Capture the cell that displays the provided text and extract its (X, Y) central coordinate. 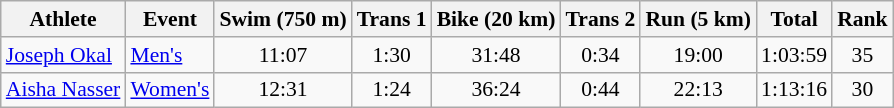
1:30 (392, 55)
1:03:59 (794, 55)
0:34 (600, 55)
Joseph Okal (64, 55)
Trans 1 (392, 19)
22:13 (698, 90)
Bike (20 km) (496, 19)
Women's (170, 90)
1:24 (392, 90)
0:44 (600, 90)
1:13:16 (794, 90)
Event (170, 19)
36:24 (496, 90)
Athlete (64, 19)
31:48 (496, 55)
35 (862, 55)
Men's (170, 55)
Trans 2 (600, 19)
30 (862, 90)
12:31 (282, 90)
Total (794, 19)
Rank (862, 19)
11:07 (282, 55)
Swim (750 m) (282, 19)
Run (5 km) (698, 19)
Aisha Nasser (64, 90)
19:00 (698, 55)
